For the text-containing cell, return its midpoint in (x, y) coordinate format. 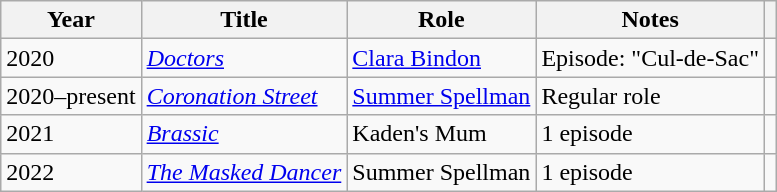
Coronation Street (244, 96)
Year (71, 20)
Notes (650, 20)
Role (442, 20)
2022 (71, 172)
2020–present (71, 96)
2020 (71, 58)
2021 (71, 134)
The Masked Dancer (244, 172)
Episode: "Cul-de-Sac" (650, 58)
Doctors (244, 58)
Kaden's Mum (442, 134)
Clara Bindon (442, 58)
Title (244, 20)
Brassic (244, 134)
Regular role (650, 96)
